Return the [x, y] coordinate for the center point of the cell that contains the specified text.  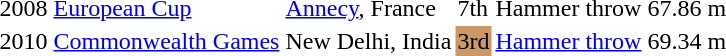
Commonwealth Games [166, 41]
New Delhi, India [368, 41]
3rd [474, 41]
Hammer throw [568, 41]
